Extract the [x, y] coordinate from the center of the cell holding the provided text.  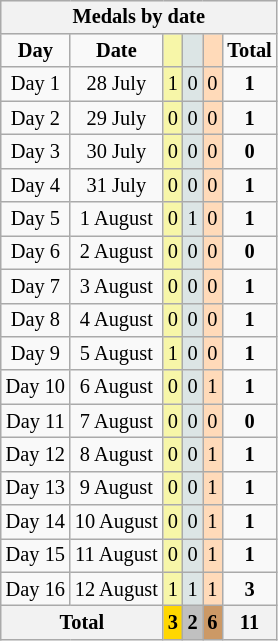
10 August [116, 522]
6 August [116, 387]
8 August [116, 455]
Day 2 [36, 118]
9 August [116, 488]
Day 10 [36, 387]
Day 1 [36, 84]
Date [116, 51]
12 August [116, 589]
Day 9 [36, 354]
Day 11 [36, 421]
Day 8 [36, 320]
Day 13 [36, 488]
11 August [116, 556]
Day 6 [36, 253]
28 July [116, 84]
3 August [116, 286]
Day 7 [36, 286]
Medals by date [139, 17]
Day 15 [36, 556]
Day 4 [36, 185]
Day 3 [36, 152]
31 July [116, 185]
Day 16 [36, 589]
29 July [116, 118]
2 [193, 623]
6 [213, 623]
Day [36, 51]
Day 14 [36, 522]
2 August [116, 253]
4 August [116, 320]
1 August [116, 219]
7 August [116, 421]
11 [249, 623]
5 August [116, 354]
30 July [116, 152]
Day 12 [36, 455]
Day 5 [36, 219]
